Capture the cell that displays the provided text and extract its (X, Y) central coordinate. 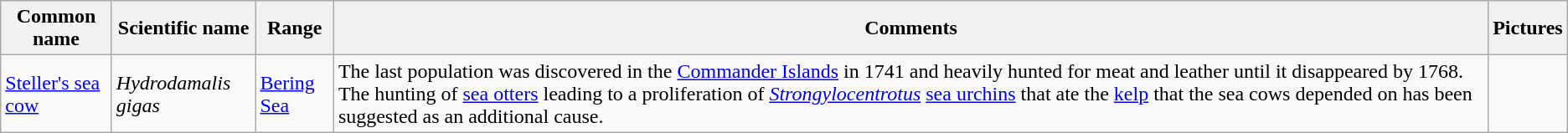
Comments (910, 28)
Scientific name (183, 28)
Bering Sea (295, 94)
Range (295, 28)
Steller's sea cow (57, 94)
Common name (57, 28)
Pictures (1528, 28)
Hydrodamalis gigas (183, 94)
